Capture the cell that displays the provided text and extract its (x, y) central coordinate. 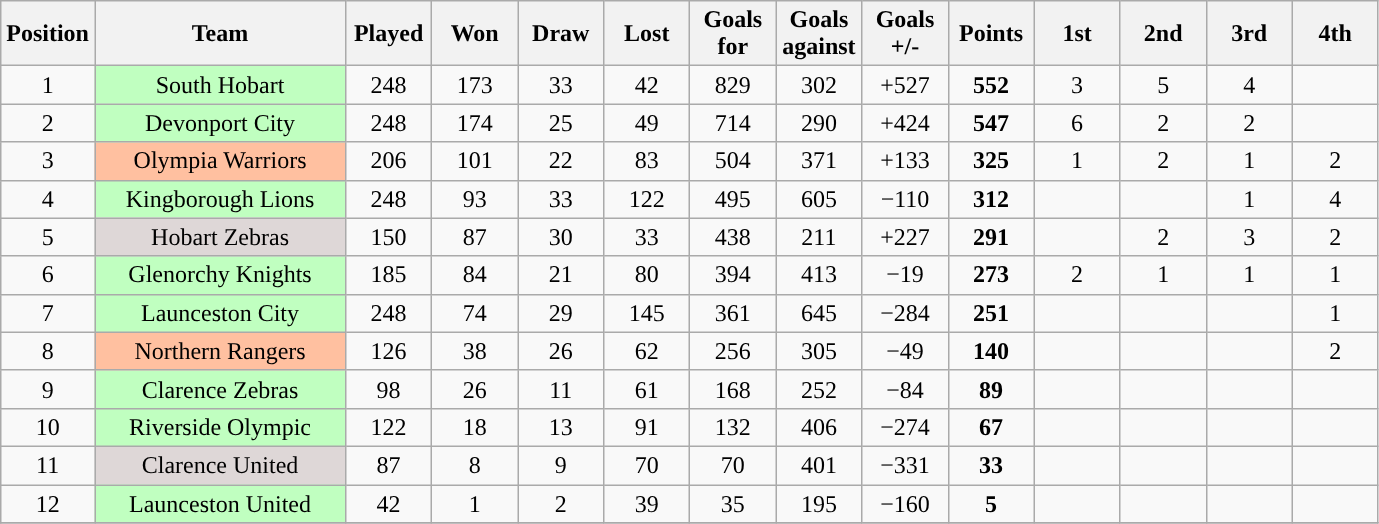
Goals +/- (905, 34)
−110 (905, 199)
38 (475, 351)
91 (647, 427)
394 (733, 275)
21 (561, 275)
495 (733, 199)
140 (991, 351)
Draw (561, 34)
150 (389, 237)
256 (733, 351)
174 (475, 123)
−274 (905, 427)
145 (647, 313)
39 (647, 503)
−49 (905, 351)
Devonport City (220, 123)
Launceston City (220, 313)
438 (733, 237)
406 (819, 427)
714 (733, 123)
Glenorchy Knights (220, 275)
829 (733, 85)
89 (991, 389)
132 (733, 427)
211 (819, 237)
South Hobart (220, 85)
22 (561, 161)
Played (389, 34)
302 (819, 85)
Northern Rangers (220, 351)
Lost (647, 34)
2nd (1163, 34)
4th (1335, 34)
93 (475, 199)
401 (819, 465)
+133 (905, 161)
83 (647, 161)
Goals against (819, 34)
173 (475, 85)
361 (733, 313)
206 (389, 161)
185 (389, 275)
13 (561, 427)
+227 (905, 237)
168 (733, 389)
605 (819, 199)
273 (991, 275)
Olympia Warriors (220, 161)
101 (475, 161)
195 (819, 503)
Position (48, 34)
Goals for (733, 34)
Points (991, 34)
Clarence United (220, 465)
49 (647, 123)
Riverside Olympic (220, 427)
252 (819, 389)
−19 (905, 275)
547 (991, 123)
12 (48, 503)
Kingborough Lions (220, 199)
371 (819, 161)
251 (991, 313)
−160 (905, 503)
−331 (905, 465)
30 (561, 237)
552 (991, 85)
Won (475, 34)
291 (991, 237)
305 (819, 351)
98 (389, 389)
+424 (905, 123)
312 (991, 199)
645 (819, 313)
Team (220, 34)
413 (819, 275)
18 (475, 427)
−284 (905, 313)
29 (561, 313)
80 (647, 275)
325 (991, 161)
74 (475, 313)
10 (48, 427)
Hobart Zebras (220, 237)
25 (561, 123)
126 (389, 351)
1st (1077, 34)
290 (819, 123)
504 (733, 161)
Clarence Zebras (220, 389)
67 (991, 427)
84 (475, 275)
61 (647, 389)
35 (733, 503)
62 (647, 351)
Launceston United (220, 503)
+527 (905, 85)
3rd (1249, 34)
7 (48, 313)
−84 (905, 389)
